Determine the (x, y) coordinate at the center of the cell enclosing the given text.  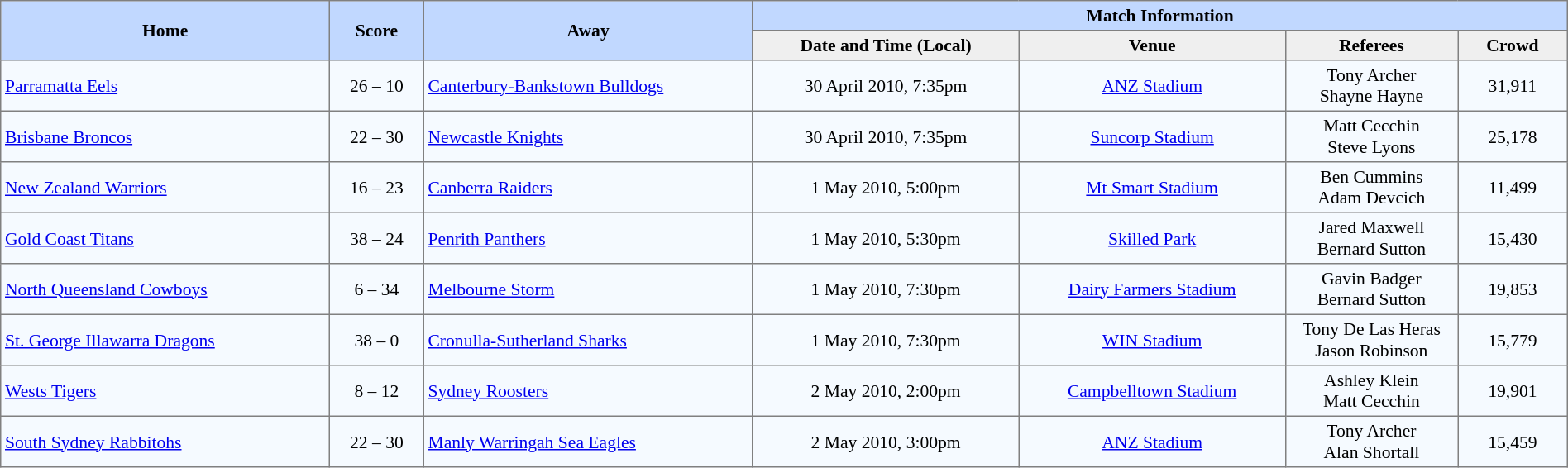
Away (588, 31)
Parramatta Eels (165, 86)
Sydney Roosters (588, 391)
North Queensland Cowboys (165, 289)
31,911 (1513, 86)
Ben CumminsAdam Devcich (1371, 188)
19,901 (1513, 391)
Home (165, 31)
Mt Smart Stadium (1152, 188)
Referees (1371, 45)
Dairy Farmers Stadium (1152, 289)
Gold Coast Titans (165, 238)
Campbelltown Stadium (1152, 391)
38 – 0 (377, 340)
Tony De Las HerasJason Robinson (1371, 340)
Canberra Raiders (588, 188)
Score (377, 31)
15,779 (1513, 340)
Brisbane Broncos (165, 136)
25,178 (1513, 136)
Tony ArcherShayne Hayne (1371, 86)
Venue (1152, 45)
8 – 12 (377, 391)
19,853 (1513, 289)
Gavin BadgerBernard Sutton (1371, 289)
15,430 (1513, 238)
Melbourne Storm (588, 289)
Newcastle Knights (588, 136)
Date and Time (Local) (886, 45)
Wests Tigers (165, 391)
2 May 2010, 2:00pm (886, 391)
Match Information (1159, 16)
St. George Illawarra Dragons (165, 340)
Manly Warringah Sea Eagles (588, 442)
15,459 (1513, 442)
1 May 2010, 5:00pm (886, 188)
26 – 10 (377, 86)
Canterbury-Bankstown Bulldogs (588, 86)
6 – 34 (377, 289)
38 – 24 (377, 238)
1 May 2010, 5:30pm (886, 238)
Matt CecchinSteve Lyons (1371, 136)
Penrith Panthers (588, 238)
Ashley KleinMatt Cecchin (1371, 391)
New Zealand Warriors (165, 188)
11,499 (1513, 188)
Jared MaxwellBernard Sutton (1371, 238)
Crowd (1513, 45)
Cronulla-Sutherland Sharks (588, 340)
Skilled Park (1152, 238)
2 May 2010, 3:00pm (886, 442)
Suncorp Stadium (1152, 136)
16 – 23 (377, 188)
WIN Stadium (1152, 340)
South Sydney Rabbitohs (165, 442)
Tony ArcherAlan Shortall (1371, 442)
